Provide the (x, y) coordinate of the cell's center where the given text is located.  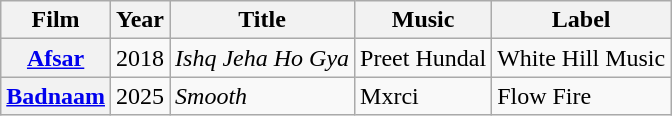
Year (140, 20)
Music (424, 20)
Mxrci (424, 96)
Label (582, 20)
Smooth (262, 96)
Flow Fire (582, 96)
Title (262, 20)
Film (56, 20)
White Hill Music (582, 58)
Preet Hundal (424, 58)
Badnaam (56, 96)
Ishq Jeha Ho Gya (262, 58)
Afsar (56, 58)
2018 (140, 58)
2025 (140, 96)
